Provide the (x, y) coordinate of the cell's center where the given text is located.  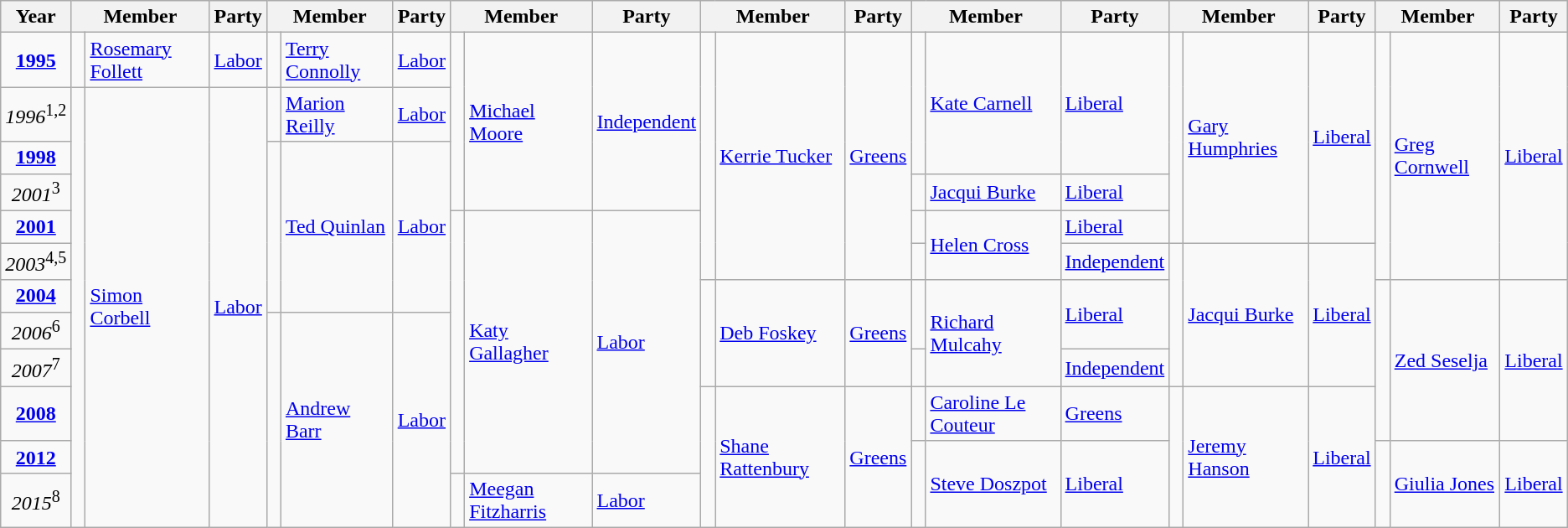
Richard Mulcahy (993, 334)
Helen Cross (993, 246)
20013 (36, 193)
20158 (36, 500)
Caroline Le Couteur (993, 414)
Year (36, 17)
Jeremy Hanson (1246, 457)
Giulia Jones (1445, 484)
Zed Seselja (1445, 360)
2012 (36, 457)
Michael Moore (529, 122)
1998 (36, 158)
19961,2 (36, 114)
20034,5 (36, 261)
Terry Connolly (337, 60)
Greg Cornwell (1445, 156)
Kerrie Tucker (781, 156)
Meegan Fitzharris (529, 500)
Gary Humphries (1246, 137)
Steve Doszpot (993, 484)
2008 (36, 414)
Kate Carnell (993, 103)
Shane Rattenbury (781, 457)
Rosemary Follett (147, 60)
20066 (36, 330)
Ted Quinlan (337, 226)
Katy Gallagher (529, 342)
2001 (36, 227)
20077 (36, 369)
2004 (36, 296)
1995 (36, 60)
Andrew Barr (337, 419)
Simon Corbell (147, 308)
Marion Reilly (337, 114)
Deb Foskey (781, 334)
